Capture the cell that displays the provided text and extract its (x, y) central coordinate. 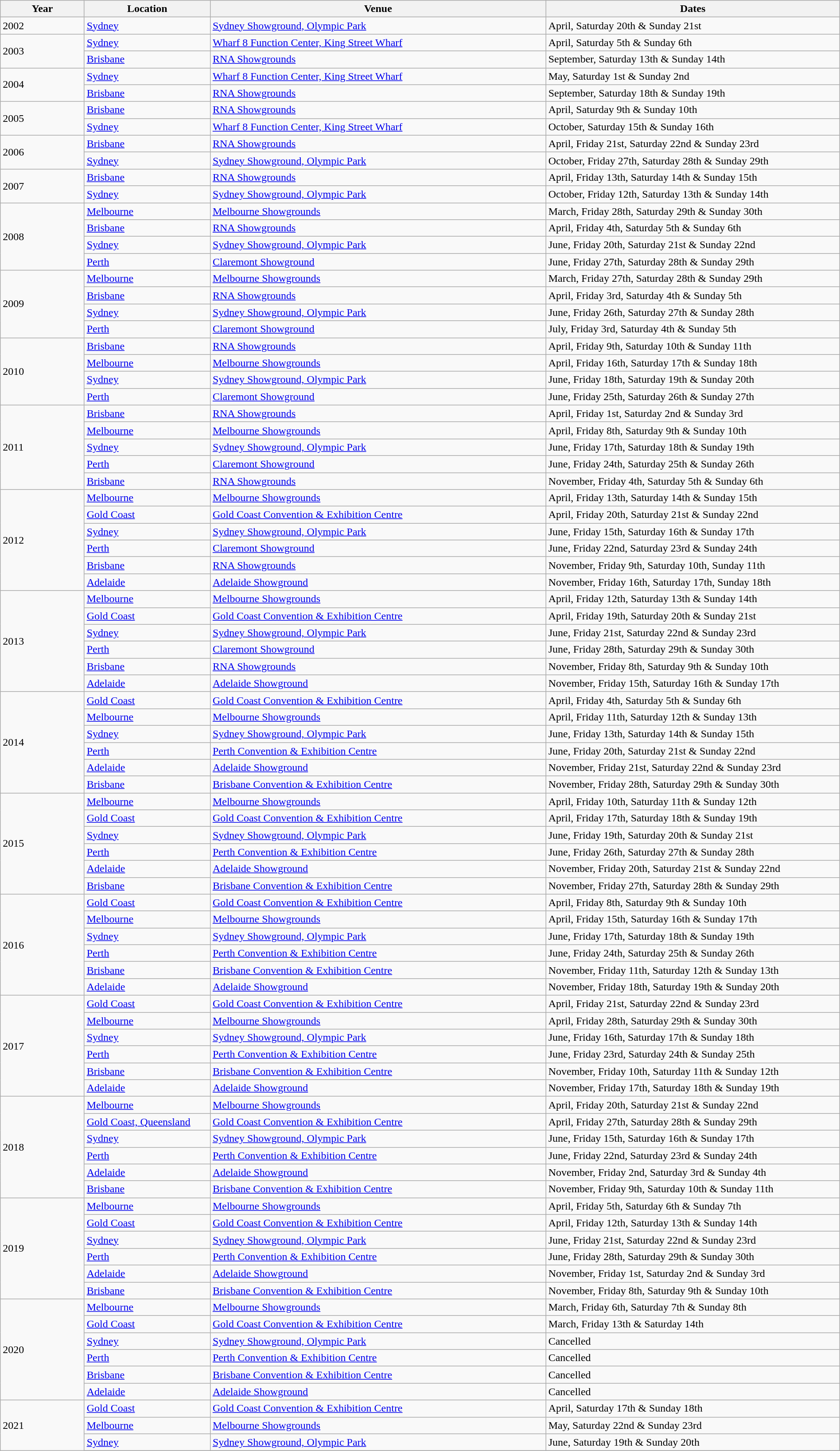
April, Friday 28th, Saturday 29th & Sunday 30th (693, 1020)
September, Saturday 13th & Sunday 14th (693, 59)
April, Friday 27th, Saturday 28th & Sunday 29th (693, 1122)
March, Friday 27th, Saturday 28th & Sunday 29th (693, 279)
March, Friday 28th, Saturday 29th & Sunday 30th (693, 211)
2004 (43, 85)
October, Saturday 15th & Sunday 16th (693, 127)
Dates (693, 9)
2019 (43, 1248)
July, Friday 3rd, Saturday 4th & Sunday 5th (693, 329)
April, Friday 9th, Saturday 10th & Sunday 11th (693, 346)
September, Saturday 18th & Sunday 19th (693, 93)
November, Friday 4th, Saturday 5th & Sunday 6th (693, 481)
April, Friday 11th, Saturday 12th & Sunday 13th (693, 717)
2017 (43, 1046)
April, Friday 3rd, Saturday 4th & Sunday 5th (693, 296)
April, Saturday 5th & Sunday 6th (693, 43)
2014 (43, 742)
2002 (43, 26)
November, Friday 10th, Saturday 11th & Sunday 12th (693, 1071)
March, Friday 13th & Saturday 14th (693, 1324)
2003 (43, 51)
April, Friday 1st, Saturday 2nd & Sunday 3rd (693, 413)
2012 (43, 540)
2018 (43, 1147)
2015 (43, 844)
November, Friday 17th, Saturday 18th & Sunday 19th (693, 1088)
November, Friday 18th, Saturday 19th & Sunday 20th (693, 987)
2016 (43, 945)
June, Friday 27th, Saturday 28th & Sunday 29th (693, 262)
April, Friday 17th, Saturday 18th & Sunday 19th (693, 818)
June, Friday 16th, Saturday 17th & Sunday 18th (693, 1038)
2005 (43, 118)
November, Friday 2nd, Saturday 3rd & Sunday 4th (693, 1172)
March, Friday 6th, Saturday 7th & Sunday 8th (693, 1307)
Year (43, 9)
April, Saturday 17th & Sunday 18th (693, 1408)
June, Friday 13th, Saturday 14th & Sunday 15th (693, 734)
April, Friday 16th, Saturday 17th & Sunday 18th (693, 363)
June, Friday 18th, Saturday 19th & Sunday 20th (693, 380)
Gold Coast, Queensland (147, 1122)
2010 (43, 371)
2007 (43, 186)
November, Friday 27th, Saturday 28th & Sunday 29th (693, 886)
2020 (43, 1350)
2009 (43, 304)
October, Friday 27th, Saturday 28th & Sunday 29th (693, 160)
April, Friday 15th, Saturday 16th & Sunday 17th (693, 919)
November, Friday 1st, Saturday 2nd & Sunday 3rd (693, 1273)
November, Friday 9th, Saturday 10th & Sunday 11th (693, 1189)
Venue (378, 9)
June, Friday 23rd, Saturday 24th & Sunday 25th (693, 1054)
November, Friday 11th, Saturday 12th & Sunday 13th (693, 970)
June, Friday 19th, Saturday 20th & Sunday 21st (693, 835)
April, Saturday 20th & Sunday 21st (693, 26)
June, Saturday 19th & Sunday 20th (693, 1442)
November, Friday 20th, Saturday 21st & Sunday 22nd (693, 869)
November, Friday 9th, Saturday 10th, Sunday 11th (693, 565)
April, Friday 10th, Saturday 11th & Sunday 12th (693, 801)
2021 (43, 1425)
November, Friday 15th, Saturday 16th & Sunday 17th (693, 683)
June, Friday 25th, Saturday 26th & Sunday 27th (693, 397)
Location (147, 9)
April, Friday 19th, Saturday 20th & Sunday 21st (693, 616)
November, Friday 28th, Saturday 29th & Sunday 30th (693, 785)
2008 (43, 237)
October, Friday 12th, Saturday 13th & Sunday 14th (693, 194)
May, Saturday 22nd & Sunday 23rd (693, 1425)
November, Friday 16th, Saturday 17th, Sunday 18th (693, 582)
November, Friday 21st, Saturday 22nd & Sunday 23rd (693, 768)
2013 (43, 641)
May, Saturday 1st & Sunday 2nd (693, 76)
2006 (43, 152)
April, Saturday 9th & Sunday 10th (693, 110)
2011 (43, 447)
April, Friday 5th, Saturday 6th & Sunday 7th (693, 1206)
